Search for the cell housing the specified text and yield its [X, Y] center coordinate. 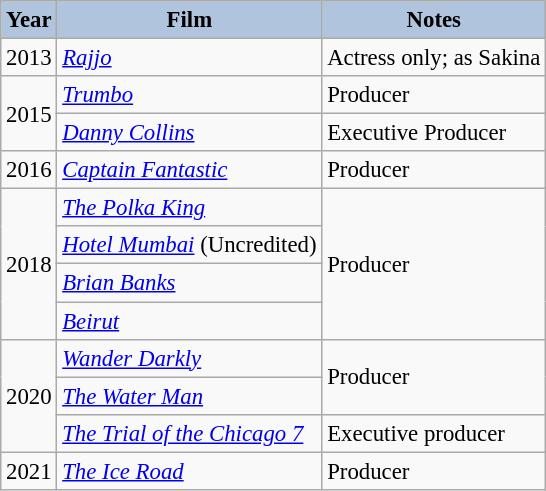
Brian Banks [190, 283]
Trumbo [190, 95]
2016 [29, 170]
Beirut [190, 321]
2020 [29, 396]
2021 [29, 471]
Notes [434, 20]
Executive Producer [434, 133]
Wander Darkly [190, 358]
Danny Collins [190, 133]
Year [29, 20]
Captain Fantastic [190, 170]
2013 [29, 58]
The Trial of the Chicago 7 [190, 433]
Actress only; as Sakina [434, 58]
Film [190, 20]
Hotel Mumbai (Uncredited) [190, 245]
The Ice Road [190, 471]
2015 [29, 114]
2018 [29, 264]
Executive producer [434, 433]
The Polka King [190, 208]
Rajjo [190, 58]
The Water Man [190, 396]
